Scan for the cell matching the given text and deliver its [X, Y] coordinate at center. 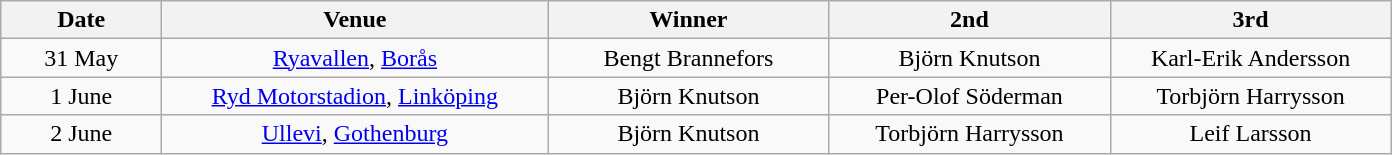
Ullevi, Gothenburg [355, 134]
2 June [82, 134]
Leif Larsson [1250, 134]
Ryavallen, Borås [355, 58]
1 June [82, 96]
31 May [82, 58]
Karl-Erik Andersson [1250, 58]
Per-Olof Söderman [970, 96]
Bengt Brannefors [688, 58]
Venue [355, 20]
Winner [688, 20]
2nd [970, 20]
Ryd Motorstadion, Linköping [355, 96]
Date [82, 20]
3rd [1250, 20]
